Locate the cell with the specified text and output its (X, Y) center coordinate. 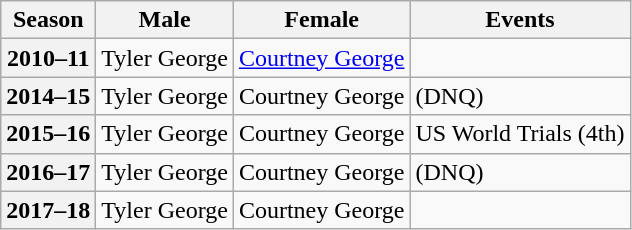
2017–18 (48, 210)
2010–11 (48, 58)
Season (48, 20)
2014–15 (48, 96)
2015–16 (48, 134)
Male (165, 20)
2016–17 (48, 172)
Events (520, 20)
Female (322, 20)
US World Trials (4th) (520, 134)
